Determine the [x, y] coordinate at the center of the cell enclosing the given text.  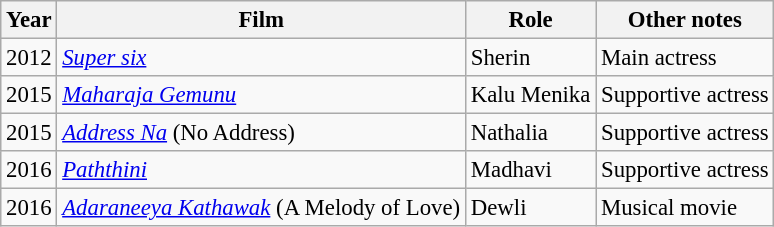
Year [29, 20]
Super six [262, 58]
Kalu Menika [530, 95]
Nathalia [530, 133]
Sherin [530, 58]
Address Na (No Address) [262, 133]
Musical movie [685, 208]
Role [530, 20]
Main actress [685, 58]
Other notes [685, 20]
Dewli [530, 208]
Adaraneeya Kathawak (A Melody of Love) [262, 208]
2012 [29, 58]
Paththini [262, 170]
Madhavi [530, 170]
Maharaja Gemunu [262, 95]
Film [262, 20]
